Pinpoint the cell where the given text exists, returning its (X, Y) midpoint coordinate. 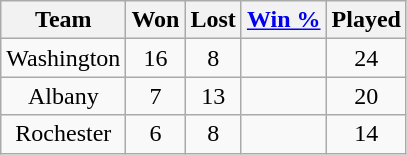
Win % (284, 20)
20 (366, 96)
Lost (213, 20)
Rochester (64, 134)
16 (156, 58)
Washington (64, 58)
13 (213, 96)
Team (64, 20)
Albany (64, 96)
14 (366, 134)
24 (366, 58)
Won (156, 20)
Played (366, 20)
6 (156, 134)
7 (156, 96)
